Output the [x, y] coordinate of the center of the cell containing the given text.  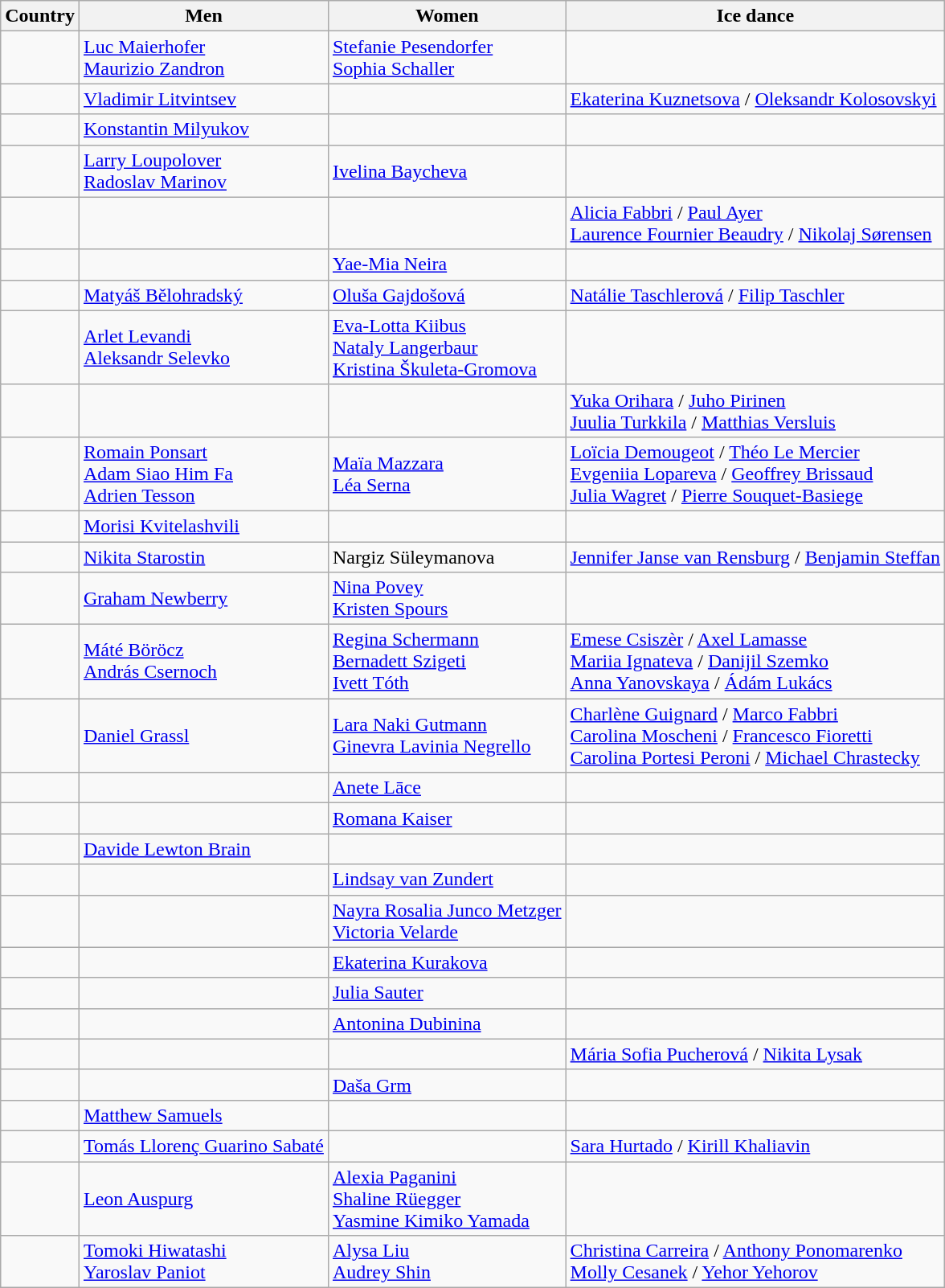
Konstantin Milyukov [203, 129]
Ivelina Baycheva [447, 170]
Leon Auspurg [203, 1198]
Graham Newberry [203, 598]
Arlet LevandiAleksandr Selevko [203, 347]
Eva-Lotta KiibusNataly LangerbaurKristina Škuleta-Gromova [447, 347]
Sara Hurtado / Kirill Khaliavin [755, 1146]
Emese Csiszèr / Axel LamasseMariia Ignateva / Danijil SzemkoAnna Yanovskaya / Ádám Lukács [755, 662]
Lindsay van Zundert [447, 880]
Tomoki HiwatashiYaroslav Paniot [203, 1262]
Tomás Llorenç Guarino Sabaté [203, 1146]
Nikita Starostin [203, 557]
Morisi Kvitelashvili [203, 526]
Luc MaierhoferMaurizio Zandron [203, 58]
Jennifer Janse van Rensburg / Benjamin Steffan [755, 557]
Yae-Mia Neira [447, 265]
Larry LoupoloverRadoslav Marinov [203, 170]
Ekaterina Kurakova [447, 962]
Matthew Samuels [203, 1115]
Romana Kaiser [447, 818]
Alysa LiuAudrey Shin [447, 1262]
Country [40, 16]
Alicia Fabbri / Paul AyerLaurence Fournier Beaudry / Nikolaj Sørensen [755, 224]
Oluša Gajdošová [447, 295]
Julia Sauter [447, 993]
Christina Carreira / Anthony PonomarenkoMolly Cesanek / Yehor Yehorov [755, 1262]
Loïcia Demougeot / Théo Le MercierEvgeniia Lopareva / Geoffrey BrissaudJulia Wagret / Pierre Souquet-Basiege [755, 474]
Maïa MazzaraLéa Serna [447, 474]
Antonina Dubinina [447, 1023]
Lara Naki GutmannGinevra Lavinia Negrello [447, 736]
Nayra Rosalia Junco MetzgerVictoria Velarde [447, 921]
Natálie Taschlerová / Filip Taschler [755, 295]
Daša Grm [447, 1085]
Regina SchermannBernadett SzigetiIvett Tóth [447, 662]
Davide Lewton Brain [203, 849]
Nargiz Süleymanova [447, 557]
Romain PonsartAdam Siao Him FaAdrien Tesson [203, 474]
Alexia PaganiniShaline RüeggerYasmine Kimiko Yamada [447, 1198]
Ekaterina Kuznetsova / Oleksandr Kolosovskyi [755, 99]
Nina PoveyKristen Spours [447, 598]
Vladimir Litvintsev [203, 99]
Matyáš Bělohradský [203, 295]
Stefanie PesendorferSophia Schaller [447, 58]
Yuka Orihara / Juho PirinenJuulia Turkkila / Matthias Versluis [755, 410]
Anete Lāce [447, 788]
Charlène Guignard / Marco FabbriCarolina Moscheni / Francesco FiorettiCarolina Portesi Peroni / Michael Chrastecky [755, 736]
Women [447, 16]
Máté BöröczAndrás Csernoch [203, 662]
Ice dance [755, 16]
Mária Sofia Pucherová / Nikita Lysak [755, 1054]
Men [203, 16]
Daniel Grassl [203, 736]
